Find where the given text appears and provide that cell's center as [X, Y] coordinate. 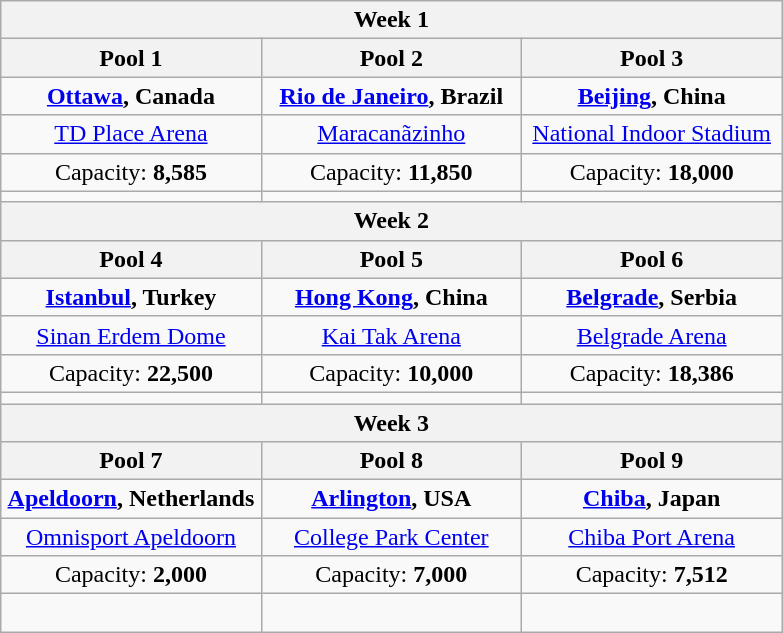
Pool 2 [391, 58]
Capacity: 18,000 [651, 172]
Belgrade Arena [651, 335]
Rio de Janeiro, Brazil [391, 96]
Pool 6 [651, 259]
Pool 4 [131, 259]
Week 2 [392, 221]
Arlington, USA [391, 499]
Capacity: 11,850 [391, 172]
Omnisport Apeldoorn [131, 537]
College Park Center [391, 537]
Capacity: 2,000 [131, 575]
Week 3 [392, 423]
Belgrade, Serbia [651, 297]
Pool 5 [391, 259]
Ottawa, Canada [131, 96]
Pool 9 [651, 461]
Beijing, China [651, 96]
Capacity: 8,585 [131, 172]
Hong Kong, China [391, 297]
Pool 7 [131, 461]
Istanbul, Turkey [131, 297]
National Indoor Stadium [651, 134]
Capacity: 7,512 [651, 575]
Sinan Erdem Dome [131, 335]
Capacity: 22,500 [131, 373]
Chiba, Japan [651, 499]
Capacity: 18,386 [651, 373]
Pool 3 [651, 58]
Chiba Port Arena [651, 537]
Maracanãzinho [391, 134]
Pool 1 [131, 58]
Capacity: 10,000 [391, 373]
Pool 8 [391, 461]
Capacity: 7,000 [391, 575]
Kai Tak Arena [391, 335]
TD Place Arena [131, 134]
Week 1 [392, 20]
Apeldoorn, Netherlands [131, 499]
